Return the [x, y] coordinate for the center point of the cell that contains the specified text.  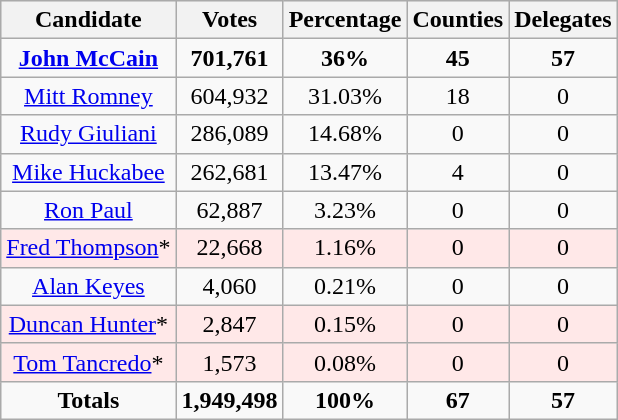
4,060 [230, 286]
262,681 [230, 172]
100% [345, 400]
Rudy Giuliani [88, 134]
67 [458, 400]
14.68% [345, 134]
4 [458, 172]
Tom Tancredo* [88, 362]
0.15% [345, 324]
13.47% [345, 172]
John McCain [88, 58]
286,089 [230, 134]
18 [458, 96]
Alan Keyes [88, 286]
Duncan Hunter* [88, 324]
3.23% [345, 210]
36% [345, 58]
701,761 [230, 58]
Ron Paul [88, 210]
1.16% [345, 248]
Mike Huckabee [88, 172]
22,668 [230, 248]
Candidate [88, 20]
Delegates [563, 20]
1,573 [230, 362]
Counties [458, 20]
0.08% [345, 362]
Totals [88, 400]
45 [458, 58]
31.03% [345, 96]
2,847 [230, 324]
Votes [230, 20]
Fred Thompson* [88, 248]
Percentage [345, 20]
0.21% [345, 286]
604,932 [230, 96]
1,949,498 [230, 400]
62,887 [230, 210]
Mitt Romney [88, 96]
